Find where the given text appears and provide that cell's center as [x, y] coordinate. 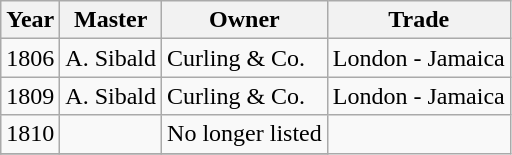
Trade [418, 20]
No longer listed [245, 134]
Owner [245, 20]
1809 [30, 96]
1806 [30, 58]
1810 [30, 134]
Year [30, 20]
Master [111, 20]
